Return the (X, Y) coordinate for the center point of the cell that contains the specified text.  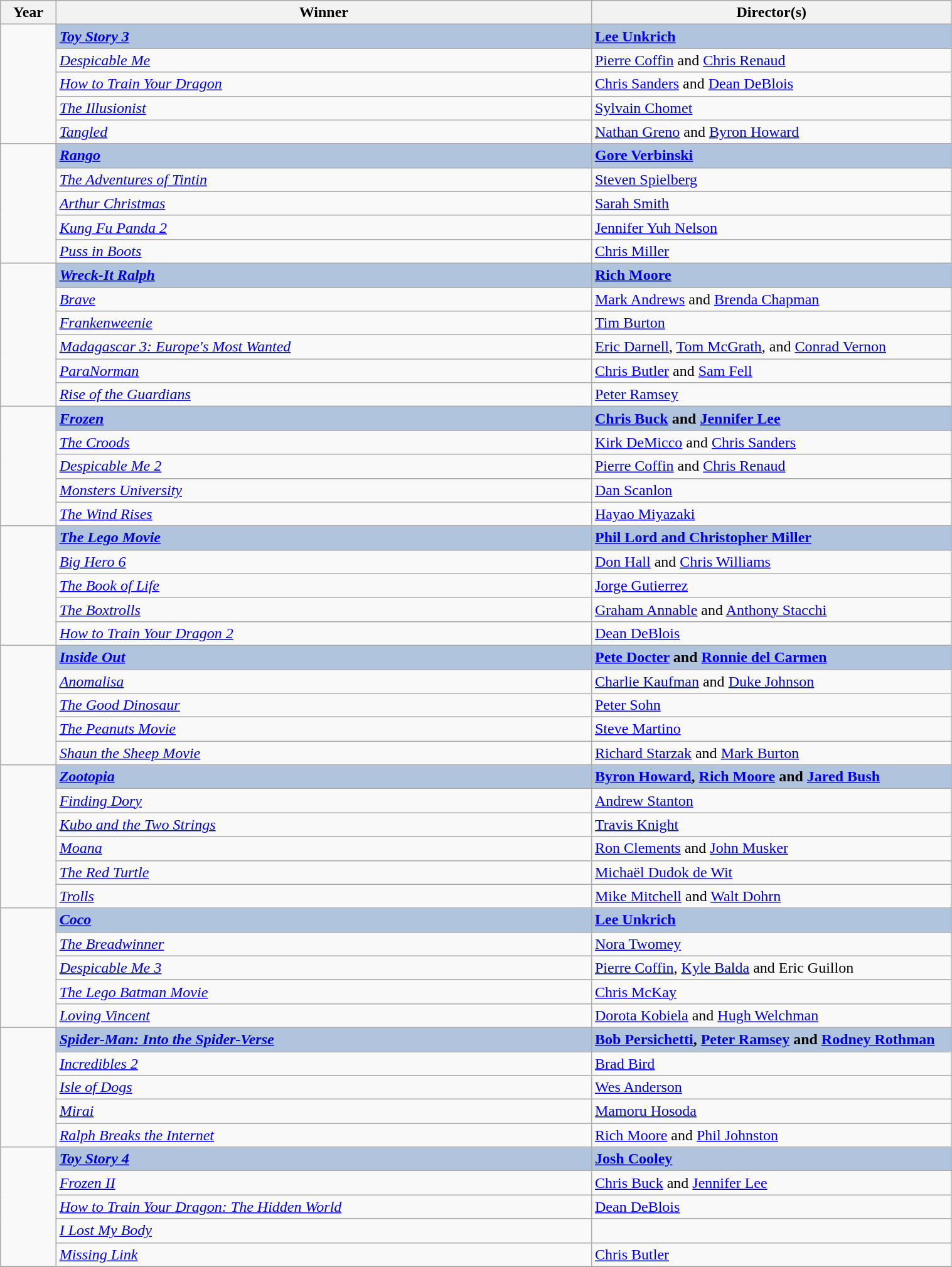
How to Train Your Dragon: The Hidden World (324, 1207)
Kirk DeMicco and Chris Sanders (771, 442)
The Adventures of Tintin (324, 179)
Despicable Me 3 (324, 968)
The Book of Life (324, 585)
Rise of the Guardians (324, 395)
Gore Verbinski (771, 156)
Andrew Stanton (771, 801)
Chris Butler (771, 1254)
Kung Fu Panda 2 (324, 227)
Dan Scanlon (771, 490)
Byron Howard, Rich Moore and Jared Bush (771, 777)
Rango (324, 156)
Hayao Miyazaki (771, 514)
The Croods (324, 442)
The Wind Rises (324, 514)
Steve Martino (771, 729)
Josh Cooley (771, 1159)
Shaun the Sheep Movie (324, 753)
Jorge Gutierrez (771, 585)
Mamoru Hosoda (771, 1111)
Chris Sanders and Dean DeBlois (771, 84)
Mark Andrews and Brenda Chapman (771, 299)
The Good Dinosaur (324, 705)
Winner (324, 13)
Charlie Kaufman and Duke Johnson (771, 681)
Missing Link (324, 1254)
Spider-Man: Into the Spider-Verse (324, 1039)
Zootopia (324, 777)
The Lego Batman Movie (324, 992)
Anomalisa (324, 681)
How to Train Your Dragon (324, 84)
ParaNorman (324, 371)
Eric Darnell, Tom McGrath, and Conrad Vernon (771, 347)
Phil Lord and Christopher Miller (771, 538)
Nora Twomey (771, 944)
Chris Miller (771, 251)
Big Hero 6 (324, 562)
Wreck-It Ralph (324, 275)
Bob Persichetti, Peter Ramsey and Rodney Rothman (771, 1039)
Despicable Me 2 (324, 466)
Puss in Boots (324, 251)
How to Train Your Dragon 2 (324, 633)
Rich Moore (771, 275)
Frankenweenie (324, 323)
Wes Anderson (771, 1088)
Toy Story 4 (324, 1159)
Nathan Greno and Byron Howard (771, 132)
Tangled (324, 132)
Coco (324, 920)
Michaël Dudok de Wit (771, 872)
Ralph Breaks the Internet (324, 1135)
Isle of Dogs (324, 1088)
Rich Moore and Phil Johnston (771, 1135)
Moana (324, 848)
Peter Ramsey (771, 395)
Madagascar 3: Europe's Most Wanted (324, 347)
Sarah Smith (771, 203)
The Illusionist (324, 108)
Monsters University (324, 490)
Trolls (324, 896)
Chris Butler and Sam Fell (771, 371)
Arthur Christmas (324, 203)
Sylvain Chomet (771, 108)
Loving Vincent (324, 1015)
Incredibles 2 (324, 1064)
Chris McKay (771, 992)
I Lost My Body (324, 1231)
Kubo and the Two Strings (324, 825)
Frozen (324, 419)
Graham Annable and Anthony Stacchi (771, 609)
Richard Starzak and Mark Burton (771, 753)
Don Hall and Chris Williams (771, 562)
Director(s) (771, 13)
Dorota Kobiela and Hugh Welchman (771, 1015)
The Lego Movie (324, 538)
Steven Spielberg (771, 179)
Pierre Coffin, Kyle Balda and Eric Guillon (771, 968)
Mike Mitchell and Walt Dohrn (771, 896)
The Red Turtle (324, 872)
Ron Clements and John Musker (771, 848)
Jennifer Yuh Nelson (771, 227)
Travis Knight (771, 825)
Inside Out (324, 657)
Brave (324, 299)
Finding Dory (324, 801)
Pete Docter and Ronnie del Carmen (771, 657)
Mirai (324, 1111)
Year (28, 13)
The Breadwinner (324, 944)
Toy Story 3 (324, 36)
The Peanuts Movie (324, 729)
Frozen II (324, 1183)
Despicable Me (324, 60)
Tim Burton (771, 323)
Brad Bird (771, 1064)
The Boxtrolls (324, 609)
Peter Sohn (771, 705)
